Pinpoint the cell where the given text exists, returning its (x, y) midpoint coordinate. 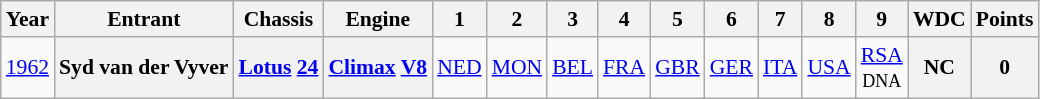
8 (828, 19)
6 (732, 19)
BEL (572, 68)
Lotus 24 (279, 68)
9 (882, 19)
Climax V8 (378, 68)
Year (28, 19)
7 (780, 19)
GER (732, 68)
USA (828, 68)
RSADNA (882, 68)
Chassis (279, 19)
3 (572, 19)
2 (518, 19)
Engine (378, 19)
Points (1005, 19)
0 (1005, 68)
NC (940, 68)
1 (459, 19)
NED (459, 68)
5 (678, 19)
MON (518, 68)
WDC (940, 19)
GBR (678, 68)
Syd van der Vyver (144, 68)
1962 (28, 68)
FRA (624, 68)
ITA (780, 68)
Entrant (144, 19)
4 (624, 19)
